Return the (x, y) coordinate for the center point of the cell that contains the specified text.  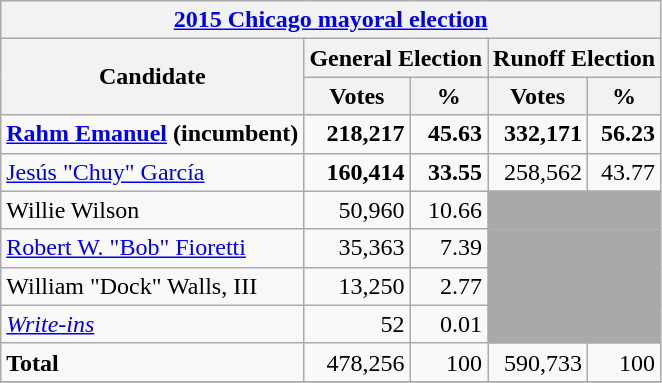
218,217 (357, 134)
7.39 (449, 248)
William "Dock" Walls, III (152, 286)
Write-ins (152, 324)
Candidate (152, 77)
332,171 (538, 134)
478,256 (357, 362)
590,733 (538, 362)
50,960 (357, 210)
2015 Chicago mayoral election (331, 20)
Robert W. "Bob" Fioretti (152, 248)
Jesús "Chuy" García (152, 172)
Total (152, 362)
52 (357, 324)
Runoff Election (574, 58)
General Election (396, 58)
Rahm Emanuel (incumbent) (152, 134)
0.01 (449, 324)
45.63 (449, 134)
43.77 (624, 172)
56.23 (624, 134)
10.66 (449, 210)
160,414 (357, 172)
258,562 (538, 172)
35,363 (357, 248)
2.77 (449, 286)
13,250 (357, 286)
33.55 (449, 172)
Willie Wilson (152, 210)
